Provide the (x, y) coordinate of the cell's center where the given text is located.  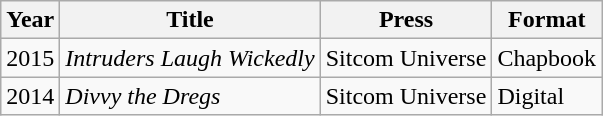
2015 (30, 58)
Press (406, 20)
Intruders Laugh Wickedly (190, 58)
Format (547, 20)
Chapbook (547, 58)
Divvy the Dregs (190, 96)
Digital (547, 96)
Title (190, 20)
Year (30, 20)
2014 (30, 96)
